Identify which cell holds the provided text, then report its (X, Y) central coordinate. 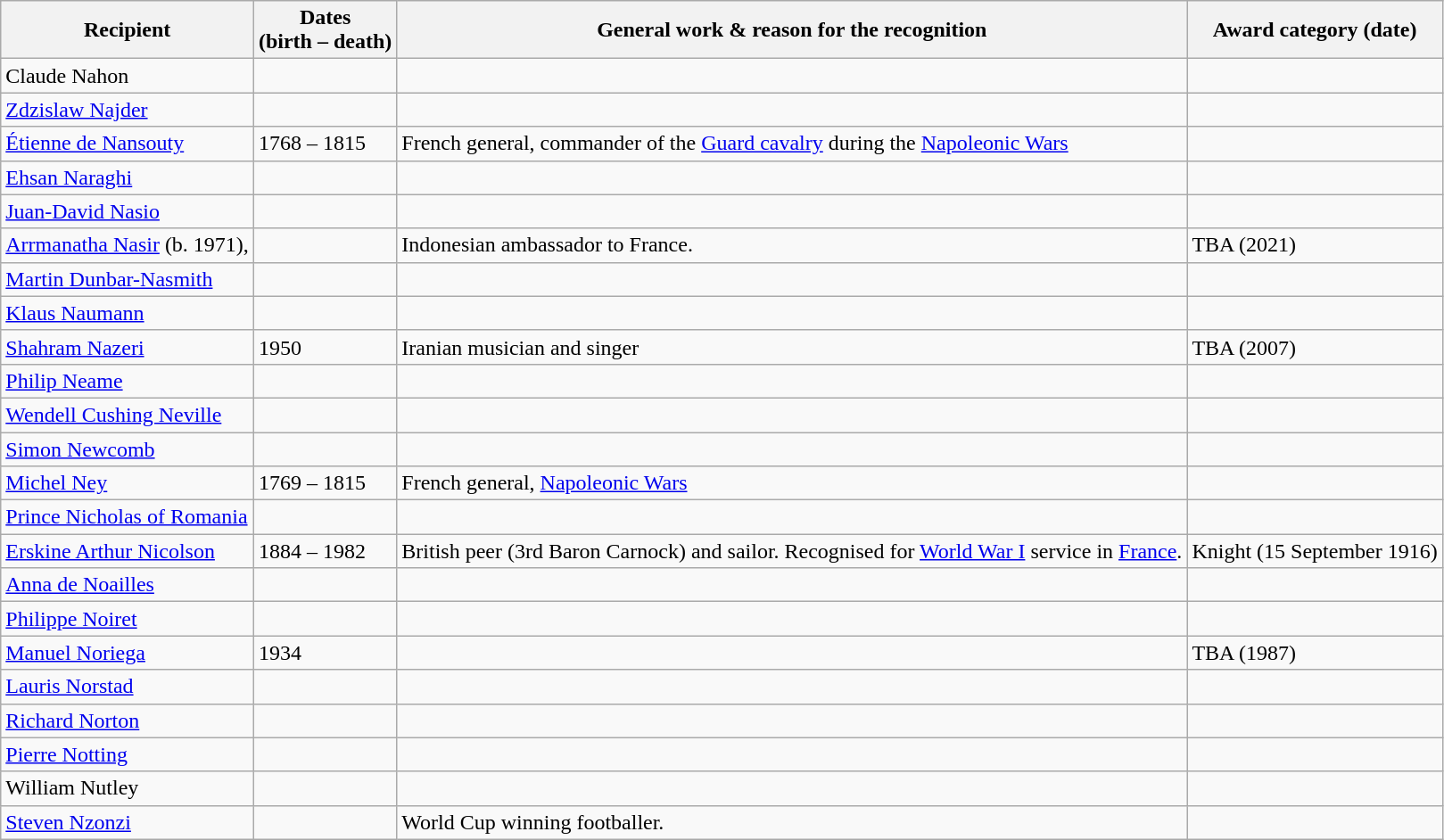
TBA (2007) (1315, 347)
Shahram Nazeri (128, 347)
Richard Norton (128, 721)
Juan-David Nasio (128, 211)
William Nutley (128, 788)
Knight (15 September 1916) (1315, 551)
Philip Neame (128, 381)
Lauris Norstad (128, 687)
French general, commander of the Guard cavalry during the Napoleonic Wars (792, 144)
World Cup winning footballer. (792, 822)
British peer (3rd Baron Carnock) and sailor. Recognised for World War I service in France. (792, 551)
Steven Nzonzi (128, 822)
TBA (1987) (1315, 653)
1950 (325, 347)
1934 (325, 653)
TBA (2021) (1315, 245)
Claude Nahon (128, 76)
1884 – 1982 (325, 551)
Simon Newcomb (128, 449)
General work & reason for the recognition (792, 30)
French general, Napoleonic Wars (792, 483)
Manuel Noriega (128, 653)
Étienne de Nansouty (128, 144)
Arrmanatha Nasir (b. 1971), (128, 245)
Pierre Notting (128, 754)
Dates(birth – death) (325, 30)
1769 – 1815 (325, 483)
Zdzislaw Najder (128, 110)
Award category (date) (1315, 30)
Prince Nicholas of Romania (128, 517)
Anna de Noailles (128, 585)
Klaus Naumann (128, 313)
Martin Dunbar-Nasmith (128, 279)
Wendell Cushing Neville (128, 415)
Recipient (128, 30)
Ehsan Naraghi (128, 177)
1768 – 1815 (325, 144)
Iranian musician and singer (792, 347)
Erskine Arthur Nicolson (128, 551)
Michel Ney (128, 483)
Indonesian ambassador to France. (792, 245)
Philippe Noiret (128, 619)
